Detect which cell encompasses the target text, then output its [X, Y] center coordinate. 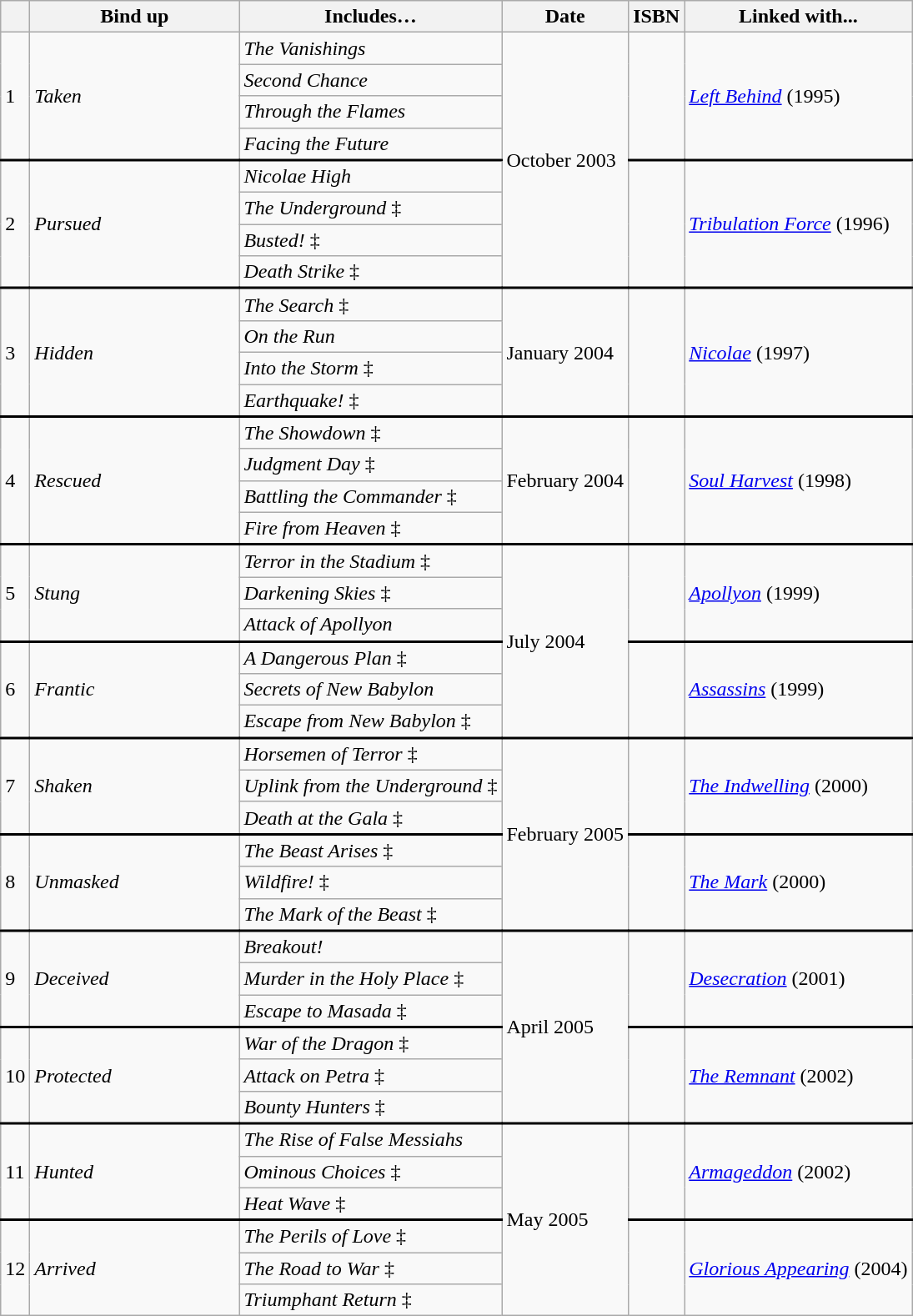
February 2005 [565, 834]
The Mark of the Beast ‡ [370, 914]
10 [15, 1076]
Pursued [135, 224]
Horsemen of Terror ‡ [370, 754]
Hidden [135, 353]
Left Behind (1995) [799, 97]
War of the Dragon ‡ [370, 1044]
Soul Harvest (1998) [799, 480]
February 2004 [565, 480]
2 [15, 224]
Second Chance [370, 80]
9 [15, 979]
Attack of Apollyon [370, 625]
The Search ‡ [370, 305]
6 [15, 690]
Death at the Gala ‡ [370, 817]
Busted! ‡ [370, 240]
The Mark (2000) [799, 882]
The Perils of Love ‡ [370, 1236]
Murder in the Holy Place ‡ [370, 979]
The Remnant (2002) [799, 1076]
Frantic [135, 690]
The Road to War ‡ [370, 1268]
Unmasked [135, 882]
Heat Wave ‡ [370, 1204]
Uplink from the Underground ‡ [370, 786]
Protected [135, 1076]
Nicolae High [370, 177]
Escape from New Babylon ‡ [370, 722]
12 [15, 1268]
On the Run [370, 336]
8 [15, 882]
Judgment Day ‡ [370, 465]
Armageddon (2002) [799, 1172]
7 [15, 786]
11 [15, 1172]
Assassins (1999) [799, 690]
Date [565, 17]
May 2005 [565, 1219]
Wildfire! ‡ [370, 882]
Darkening Skies ‡ [370, 593]
The Vanishings [370, 48]
Facing the Future [370, 143]
Fire from Heaven ‡ [370, 529]
Arrived [135, 1268]
Linked with... [799, 17]
Hunted [135, 1172]
Secrets of New Babylon [370, 690]
Bind up [135, 17]
The Indwelling (2000) [799, 786]
4 [15, 480]
October 2003 [565, 160]
Death Strike ‡ [370, 272]
Nicolae (1997) [799, 353]
A Dangerous Plan ‡ [370, 657]
Ominous Choices ‡ [370, 1172]
Glorious Appearing (2004) [799, 1268]
Taken [135, 97]
The Beast Arises ‡ [370, 851]
Shaken [135, 786]
1 [15, 97]
Triumphant Return ‡ [370, 1300]
April 2005 [565, 1027]
5 [15, 593]
Includes… [370, 17]
Into the Storm ‡ [370, 368]
ISBN [657, 17]
Attack on Petra ‡ [370, 1075]
Earthquake! ‡ [370, 400]
Terror in the Stadium ‡ [370, 560]
Deceived [135, 979]
Stung [135, 593]
The Rise of False Messiahs [370, 1139]
Battling the Commander ‡ [370, 496]
Escape to Masada ‡ [370, 1011]
Rescued [135, 480]
Tribulation Force (1996) [799, 224]
Bounty Hunters ‡ [370, 1108]
July 2004 [565, 640]
The Underground ‡ [370, 208]
Breakout! [370, 947]
The Showdown ‡ [370, 432]
January 2004 [565, 353]
Desecration (2001) [799, 979]
3 [15, 353]
Through the Flames [370, 112]
Apollyon (1999) [799, 593]
